Capture the cell that displays the provided text and extract its [x, y] central coordinate. 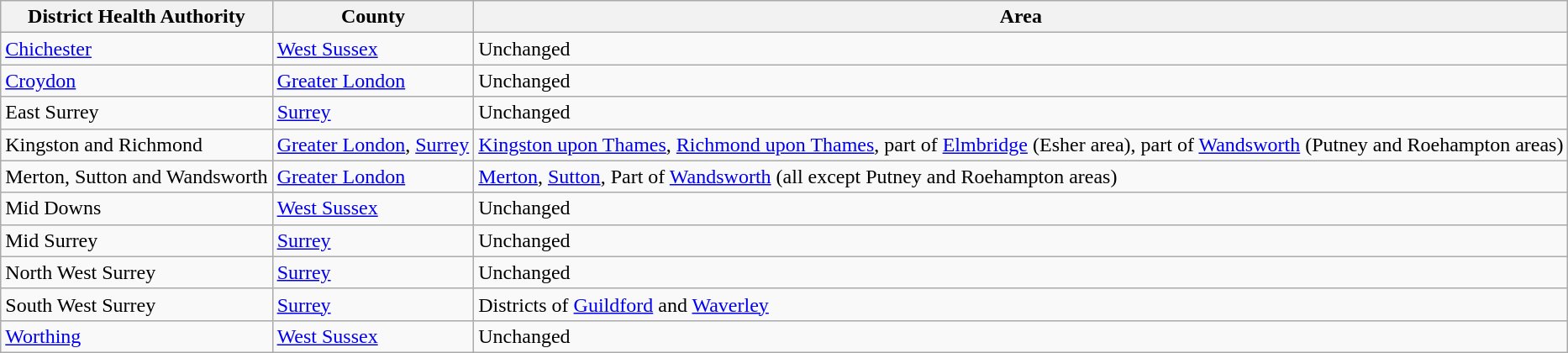
Area [1021, 17]
Districts of Guildford and Waverley [1021, 304]
Mid Downs [136, 208]
Kingston and Richmond [136, 145]
South West Surrey [136, 304]
Merton, Sutton and Wandsworth [136, 176]
County [373, 17]
Mid Surrey [136, 240]
North West Surrey [136, 272]
Greater London, Surrey [373, 145]
Chichester [136, 49]
District Health Authority [136, 17]
East Surrey [136, 113]
Merton, Sutton, Part of Wandsworth (all except Putney and Roehampton areas) [1021, 176]
Worthing [136, 336]
Kingston upon Thames, Richmond upon Thames, part of Elmbridge (Esher area), part of Wandsworth (Putney and Roehampton areas) [1021, 145]
Croydon [136, 81]
